Extract the [X, Y] coordinate from the center of the cell holding the provided text.  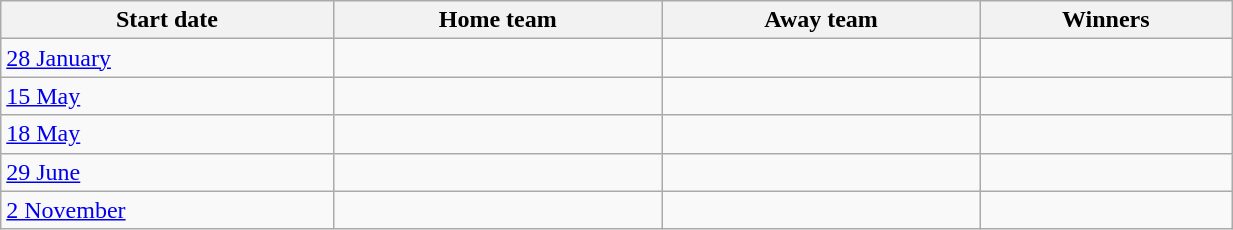
Home team [498, 20]
Start date [167, 20]
15 May [167, 96]
29 June [167, 172]
Winners [1106, 20]
2 November [167, 210]
Away team [821, 20]
18 May [167, 134]
28 January [167, 58]
